Identify which cell holds the provided text, then report its [x, y] central coordinate. 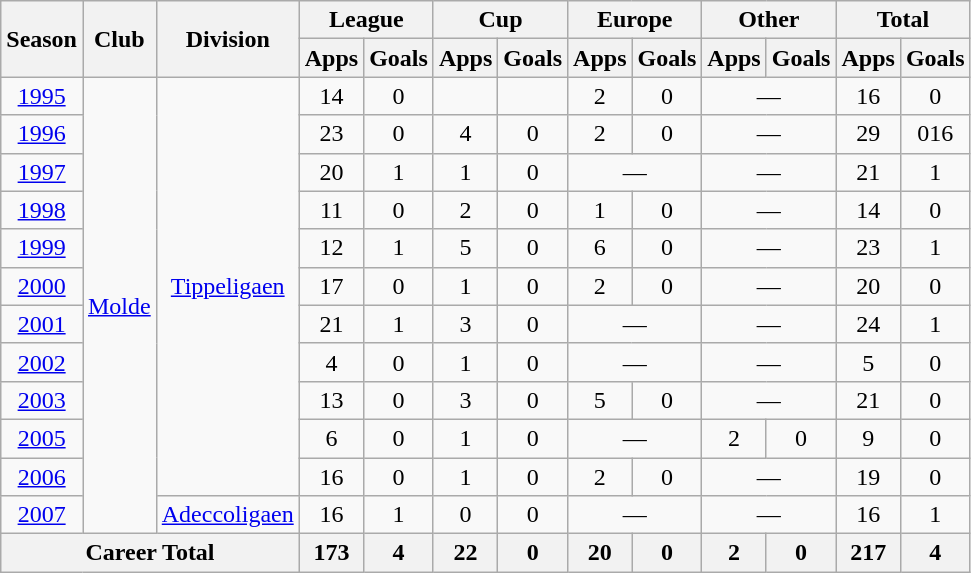
2002 [42, 362]
2000 [42, 286]
Season [42, 39]
Total [903, 20]
173 [331, 553]
17 [331, 286]
Career Total [150, 553]
Club [119, 39]
1997 [42, 172]
1995 [42, 96]
2006 [42, 477]
9 [868, 438]
016 [935, 134]
2003 [42, 400]
12 [331, 248]
League [366, 20]
24 [868, 324]
29 [868, 134]
217 [868, 553]
11 [331, 210]
Molde [119, 306]
1999 [42, 248]
2001 [42, 324]
22 [465, 553]
2007 [42, 515]
Tippeligaen [228, 286]
1996 [42, 134]
Division [228, 39]
1998 [42, 210]
Cup [500, 20]
Adeccoligaen [228, 515]
2005 [42, 438]
13 [331, 400]
19 [868, 477]
Other [769, 20]
Europe [635, 20]
